Scan for the cell matching the given text and deliver its (X, Y) coordinate at center. 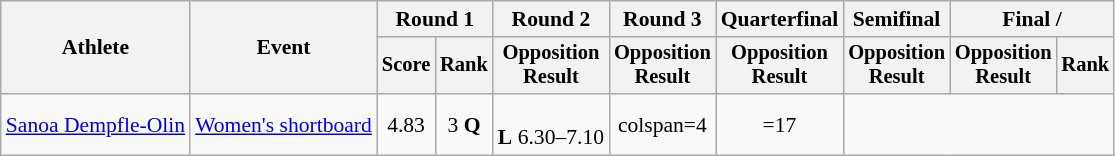
Semifinal (896, 19)
Round 2 (551, 19)
Score (406, 66)
3 Q (464, 124)
Round 1 (435, 19)
Round 3 (662, 19)
Quarterfinal (780, 19)
L 6.30–7.10 (551, 124)
Athlete (96, 48)
4.83 (406, 124)
=17 (780, 124)
Event (284, 48)
colspan=4 (662, 124)
Women's shortboard (284, 124)
Final / (1032, 19)
Sanoa Dempfle-Olin (96, 124)
